Locate the cell with the specified text and output its [x, y] center coordinate. 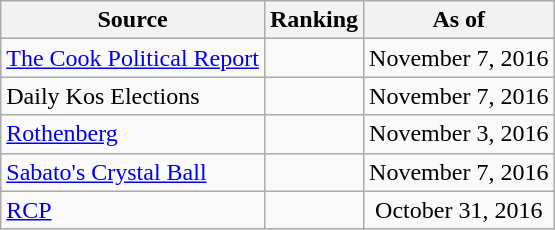
Source [133, 20]
Sabato's Crystal Ball [133, 172]
October 31, 2016 [459, 210]
RCP [133, 210]
Rothenberg [133, 134]
Ranking [314, 20]
As of [459, 20]
November 3, 2016 [459, 134]
The Cook Political Report [133, 58]
Daily Kos Elections [133, 96]
